Return [x, y] of the center of cell containing provided text 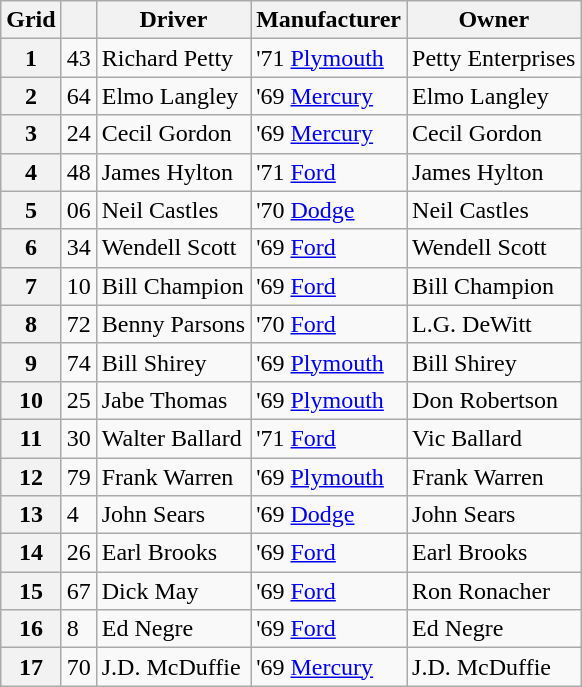
Walter Ballard [173, 438]
2 [31, 96]
1 [31, 58]
11 [31, 438]
17 [31, 667]
9 [31, 362]
06 [78, 210]
14 [31, 553]
'70 Ford [329, 324]
64 [78, 96]
Richard Petty [173, 58]
67 [78, 591]
Owner [494, 20]
'69 Dodge [329, 515]
34 [78, 248]
16 [31, 629]
3 [31, 134]
15 [31, 591]
'71 Plymouth [329, 58]
Driver [173, 20]
6 [31, 248]
72 [78, 324]
26 [78, 553]
Dick May [173, 591]
Manufacturer [329, 20]
48 [78, 172]
7 [31, 286]
Petty Enterprises [494, 58]
Benny Parsons [173, 324]
Vic Ballard [494, 438]
79 [78, 477]
Grid [31, 20]
70 [78, 667]
12 [31, 477]
Jabe Thomas [173, 400]
13 [31, 515]
25 [78, 400]
24 [78, 134]
30 [78, 438]
Don Robertson [494, 400]
Ron Ronacher [494, 591]
L.G. DeWitt [494, 324]
43 [78, 58]
74 [78, 362]
5 [31, 210]
'70 Dodge [329, 210]
